Output the (x, y) coordinate of the center of the cell containing the given text.  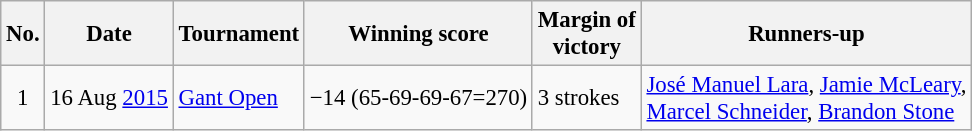
Gant Open (238, 98)
−14 (65-69-69-67=270) (418, 98)
Winning score (418, 34)
16 Aug 2015 (109, 98)
Margin ofvictory (586, 34)
1 (23, 98)
José Manuel Lara, Jamie McLeary, Marcel Schneider, Brandon Stone (806, 98)
Date (109, 34)
Tournament (238, 34)
No. (23, 34)
Runners-up (806, 34)
3 strokes (586, 98)
